Identify which cell holds the provided text, then report its [X, Y] central coordinate. 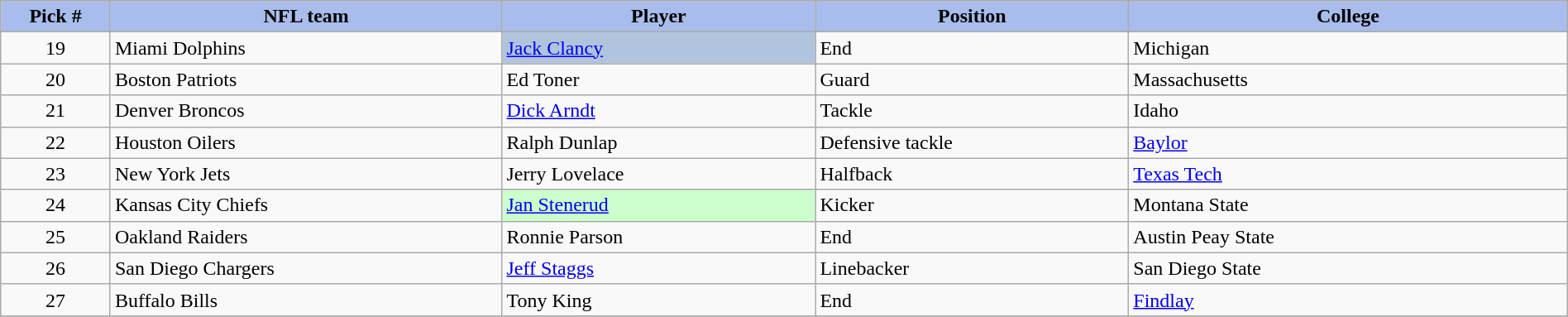
25 [56, 237]
22 [56, 142]
27 [56, 300]
Kicker [973, 205]
Player [658, 17]
Findlay [1348, 300]
Jerry Lovelace [658, 174]
Oakland Raiders [306, 237]
Idaho [1348, 111]
Buffalo Bills [306, 300]
Austin Peay State [1348, 237]
Kansas City Chiefs [306, 205]
Pick # [56, 17]
Tackle [973, 111]
Baylor [1348, 142]
NFL team [306, 17]
Michigan [1348, 48]
San Diego Chargers [306, 268]
College [1348, 17]
Jeff Staggs [658, 268]
21 [56, 111]
Position [973, 17]
20 [56, 79]
Jan Stenerud [658, 205]
Ed Toner [658, 79]
Guard [973, 79]
Massachusetts [1348, 79]
Defensive tackle [973, 142]
24 [56, 205]
Linebacker [973, 268]
23 [56, 174]
Dick Arndt [658, 111]
New York Jets [306, 174]
Houston Oilers [306, 142]
19 [56, 48]
Texas Tech [1348, 174]
Ralph Dunlap [658, 142]
26 [56, 268]
Miami Dolphins [306, 48]
Jack Clancy [658, 48]
Montana State [1348, 205]
San Diego State [1348, 268]
Denver Broncos [306, 111]
Boston Patriots [306, 79]
Ronnie Parson [658, 237]
Halfback [973, 174]
Tony King [658, 300]
